Detect which cell encompasses the target text, then output its (x, y) center coordinate. 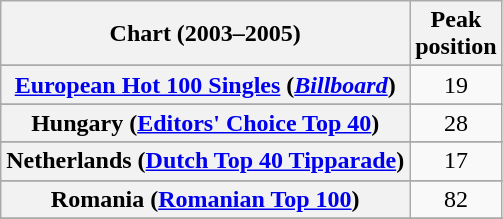
28 (456, 123)
Peakposition (456, 34)
Romania (Romanian Top 100) (206, 199)
Chart (2003–2005) (206, 34)
19 (456, 85)
Hungary (Editors' Choice Top 40) (206, 123)
Netherlands (Dutch Top 40 Tipparade) (206, 161)
17 (456, 161)
European Hot 100 Singles (Billboard) (206, 85)
82 (456, 199)
